Return (x, y) of the center of cell containing provided text 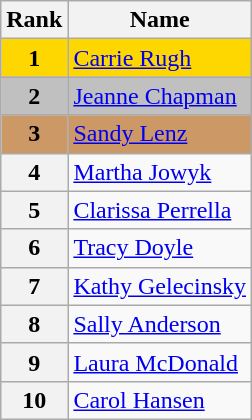
6 (34, 248)
2 (34, 96)
9 (34, 362)
Martha Jowyk (160, 172)
Rank (34, 20)
Carol Hansen (160, 400)
Tracy Doyle (160, 248)
10 (34, 400)
Sally Anderson (160, 324)
Clarissa Perrella (160, 210)
Jeanne Chapman (160, 96)
Sandy Lenz (160, 134)
8 (34, 324)
1 (34, 58)
Kathy Gelecinsky (160, 286)
Laura McDonald (160, 362)
7 (34, 286)
4 (34, 172)
5 (34, 210)
3 (34, 134)
Name (160, 20)
Carrie Rugh (160, 58)
